Return the (X, Y) coordinate for the center point of the cell that contains the specified text.  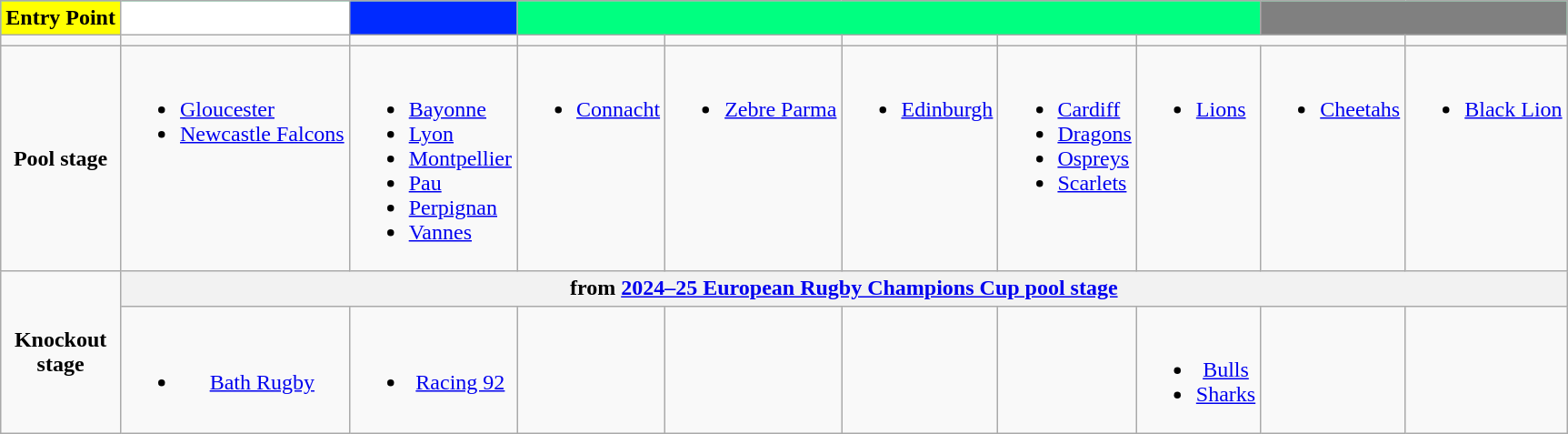
Racing 92 (433, 369)
from 2024–25 European Rugby Champions Cup pool stage (844, 288)
Cheetahs (1333, 158)
Edinburgh (920, 158)
Bath Rugby (235, 369)
Entry Point (61, 18)
Lions (1198, 158)
BullsSharks (1198, 369)
CardiffDragonsOspreysScarlets (1067, 158)
Connacht (591, 158)
Knockoutstage (61, 352)
BayonneLyonMontpellierPauPerpignanVannes (433, 158)
Black Lion (1486, 158)
GloucesterNewcastle Falcons (235, 158)
Pool stage (61, 158)
Zebre Parma (754, 158)
